From the cell containing the given text, extract its center point as [X, Y] coordinate. 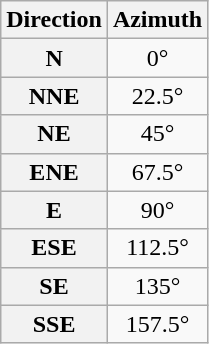
Direction [54, 20]
0° [157, 58]
22.5° [157, 96]
E [54, 210]
45° [157, 134]
NNE [54, 96]
135° [157, 286]
N [54, 58]
ENE [54, 172]
90° [157, 210]
NE [54, 134]
157.5° [157, 324]
67.5° [157, 172]
112.5° [157, 248]
SE [54, 286]
ESE [54, 248]
Azimuth [157, 20]
SSE [54, 324]
